Find where the given text appears and provide that cell's center as (X, Y) coordinate. 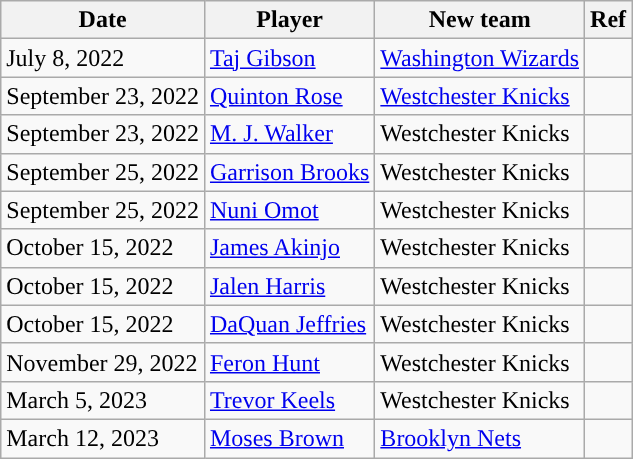
Nuni Omot (289, 210)
Garrison Brooks (289, 172)
New team (480, 20)
Date (103, 20)
March 12, 2023 (103, 438)
Taj Gibson (289, 58)
March 5, 2023 (103, 400)
Moses Brown (289, 438)
M. J. Walker (289, 134)
Trevor Keels (289, 400)
Jalen Harris (289, 286)
July 8, 2022 (103, 58)
James Akinjo (289, 248)
Feron Hunt (289, 362)
Ref (608, 20)
Quinton Rose (289, 96)
Brooklyn Nets (480, 438)
Washington Wizards (480, 58)
Player (289, 20)
DaQuan Jeffries (289, 324)
November 29, 2022 (103, 362)
